Locate the cell with the specified text and output its [X, Y] center coordinate. 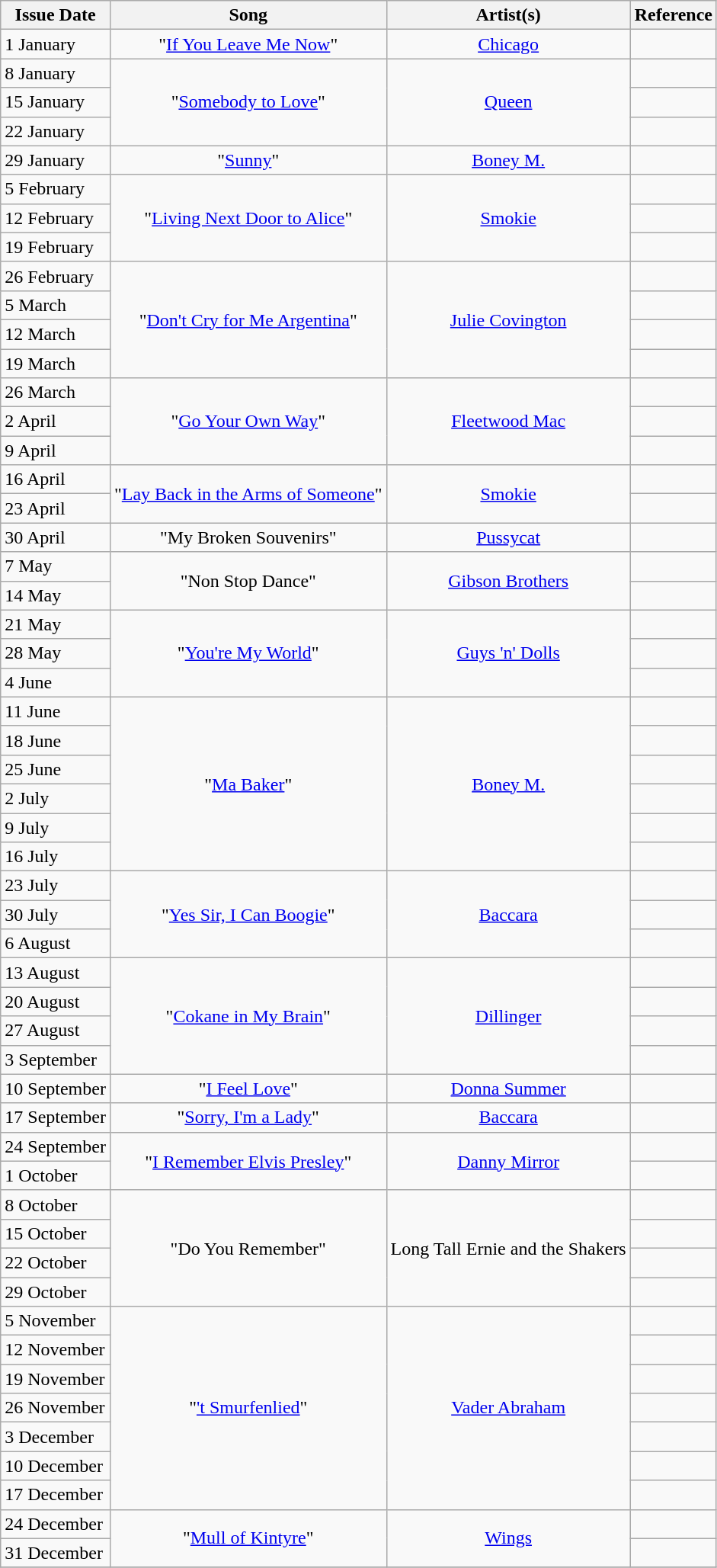
Chicago [508, 44]
"You're My World" [248, 653]
"Yes Sir, I Can Boogie" [248, 915]
"Go Your Own Way" [248, 422]
19 March [56, 364]
"Non Stop Dance" [248, 581]
Donna Summer [508, 1089]
2 July [56, 798]
"Cokane in My Brain" [248, 1016]
Guys 'n' Dolls [508, 653]
26 March [56, 393]
Dillinger [508, 1016]
"If You Leave Me Now" [248, 44]
3 December [56, 1437]
22 January [56, 131]
20 August [56, 1002]
23 July [56, 886]
"I Remember Elvis Presley" [248, 1161]
13 August [56, 973]
"Ma Baker" [248, 784]
30 July [56, 915]
"Living Next Door to Alice" [248, 218]
Song [248, 15]
"Don't Cry for Me Argentina" [248, 319]
"Sunny" [248, 160]
16 April [56, 479]
2 April [56, 422]
29 October [56, 1292]
24 December [56, 1524]
"Somebody to Love" [248, 102]
17 September [56, 1117]
10 September [56, 1089]
12 November [56, 1350]
15 January [56, 102]
Issue Date [56, 15]
Pussycat [508, 537]
5 February [56, 189]
29 January [56, 160]
16 July [56, 857]
8 October [56, 1204]
8 January [56, 73]
25 June [56, 769]
Fleetwood Mac [508, 422]
Long Tall Ernie and the Shakers [508, 1248]
28 May [56, 653]
31 December [56, 1553]
23 April [56, 508]
"My Broken Souvenirs" [248, 537]
30 April [56, 537]
"Lay Back in the Arms of Someone" [248, 494]
4 June [56, 682]
1 October [56, 1175]
9 April [56, 451]
3 September [56, 1060]
19 November [56, 1379]
27 August [56, 1031]
11 June [56, 711]
19 February [56, 247]
17 December [56, 1495]
"I Feel Love" [248, 1089]
Gibson Brothers [508, 581]
18 June [56, 740]
Queen [508, 102]
Wings [508, 1538]
"Sorry, I'm a Lady" [248, 1117]
1 January [56, 44]
15 October [56, 1233]
7 May [56, 566]
Danny Mirror [508, 1161]
6 August [56, 944]
9 July [56, 827]
"Mull of Kintyre" [248, 1538]
Reference [674, 15]
12 February [56, 218]
12 March [56, 334]
22 October [56, 1262]
Julie Covington [508, 319]
5 November [56, 1321]
5 March [56, 305]
10 December [56, 1466]
14 May [56, 595]
Vader Abraham [508, 1408]
26 November [56, 1408]
21 May [56, 624]
"Do You Remember" [248, 1248]
24 September [56, 1146]
"'t Smurfenlied" [248, 1408]
Artist(s) [508, 15]
26 February [56, 276]
